Return the [x, y] coordinate for the center point of the cell that contains the specified text.  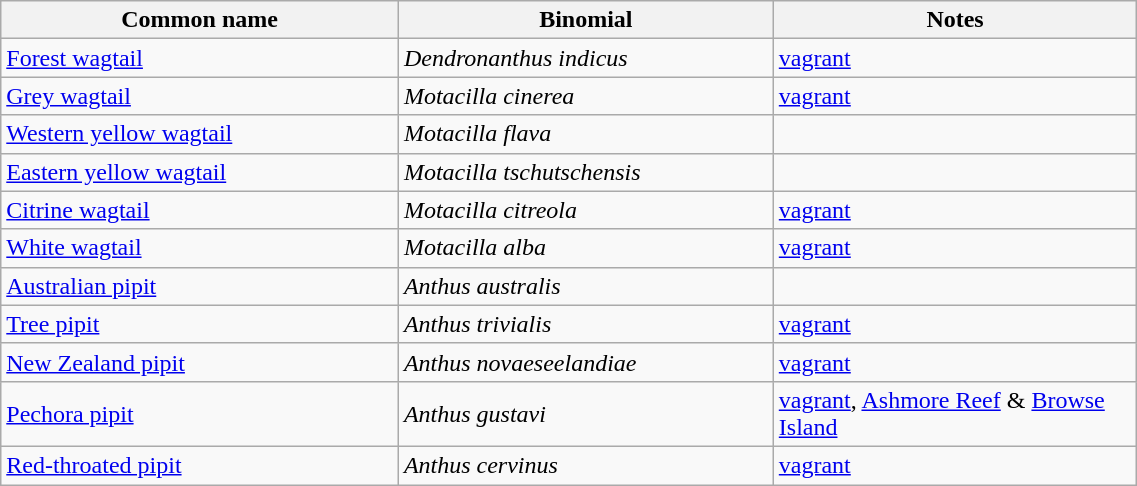
Eastern yellow wagtail [200, 172]
Tree pipit [200, 324]
Common name [200, 20]
vagrant, Ashmore Reef & Browse Island [955, 414]
Anthus gustavi [586, 414]
Motacilla tschutschensis [586, 172]
Anthus australis [586, 286]
Anthus cervinus [586, 465]
Pechora pipit [200, 414]
Australian pipit [200, 286]
Anthus trivialis [586, 324]
New Zealand pipit [200, 362]
Red-throated pipit [200, 465]
White wagtail [200, 248]
Western yellow wagtail [200, 134]
Dendronanthus indicus [586, 58]
Citrine wagtail [200, 210]
Motacilla citreola [586, 210]
Binomial [586, 20]
Forest wagtail [200, 58]
Notes [955, 20]
Motacilla cinerea [586, 96]
Grey wagtail [200, 96]
Motacilla flava [586, 134]
Motacilla alba [586, 248]
Anthus novaeseelandiae [586, 362]
